Extract the (x, y) coordinate from the center of the cell holding the provided text.  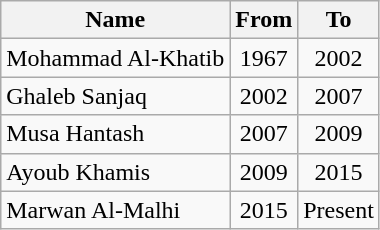
Ghaleb Sanjaq (116, 96)
Present (339, 210)
Musa Hantash (116, 134)
From (264, 20)
Mohammad Al-Khatib (116, 58)
Marwan Al-Malhi (116, 210)
Name (116, 20)
To (339, 20)
Ayoub Khamis (116, 172)
1967 (264, 58)
